Detect which cell encompasses the target text, then output its [X, Y] center coordinate. 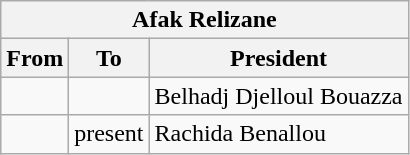
From [35, 58]
Afak Relizane [204, 20]
President [278, 58]
To [109, 58]
present [109, 134]
Belhadj Djelloul Bouazza [278, 96]
Rachida Benallou [278, 134]
